Return the (X, Y) coordinate for the center point of the cell that contains the specified text.  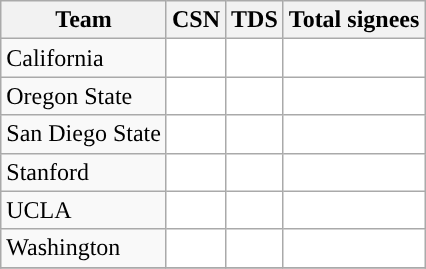
Team (84, 20)
UCLA (84, 210)
CSN (196, 20)
TDS (255, 20)
San Diego State (84, 134)
Oregon State (84, 96)
Stanford (84, 172)
Washington (84, 248)
California (84, 58)
Total signees (354, 20)
